Determine the [X, Y] coordinate at the center of the cell enclosing the given text.  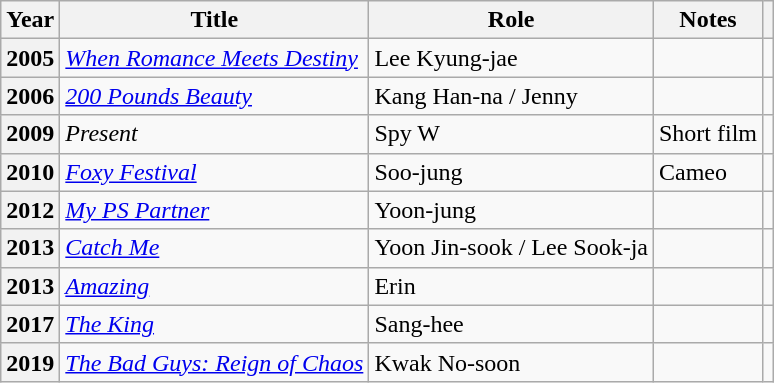
Year [30, 20]
Role [512, 20]
Yoon-jung [512, 210]
Lee Kyung-jae [512, 58]
200 Pounds Beauty [214, 96]
Yoon Jin-sook / Lee Sook-ja [512, 248]
Title [214, 20]
Short film [708, 134]
When Romance Meets Destiny [214, 58]
Notes [708, 20]
2006 [30, 96]
Present [214, 134]
Soo-jung [512, 172]
Sang-hee [512, 324]
2017 [30, 324]
2005 [30, 58]
Spy W [512, 134]
The Bad Guys: Reign of Chaos [214, 362]
Amazing [214, 286]
Erin [512, 286]
2009 [30, 134]
The King [214, 324]
Kwak No-soon [512, 362]
2019 [30, 362]
My PS Partner [214, 210]
Catch Me [214, 248]
2012 [30, 210]
2010 [30, 172]
Foxy Festival [214, 172]
Cameo [708, 172]
Kang Han-na / Jenny [512, 96]
